Return the (X, Y) coordinate for the center point of the cell that contains the specified text.  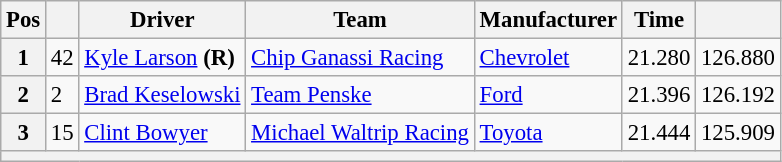
42 (62, 58)
Team (360, 20)
1 (24, 58)
Ford (548, 95)
Chip Ganassi Racing (360, 58)
Brad Keselowski (162, 95)
Toyota (548, 133)
21.444 (658, 133)
Manufacturer (548, 20)
125.909 (738, 133)
21.396 (658, 95)
Chevrolet (548, 58)
Kyle Larson (R) (162, 58)
Driver (162, 20)
126.192 (738, 95)
3 (24, 133)
Clint Bowyer (162, 133)
Time (658, 20)
Team Penske (360, 95)
126.880 (738, 58)
Pos (24, 20)
21.280 (658, 58)
15 (62, 133)
Michael Waltrip Racing (360, 133)
